Output the (x, y) coordinate of the center of the cell containing the given text.  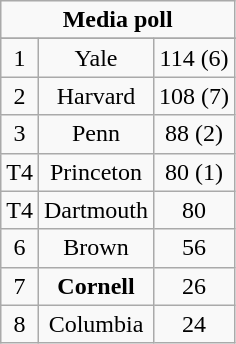
Harvard (96, 96)
114 (6) (194, 58)
56 (194, 248)
Columbia (96, 324)
6 (20, 248)
Dartmouth (96, 210)
Brown (96, 248)
Yale (96, 58)
2 (20, 96)
26 (194, 286)
88 (2) (194, 134)
Media poll (118, 20)
7 (20, 286)
Cornell (96, 286)
80 (1) (194, 172)
Penn (96, 134)
108 (7) (194, 96)
3 (20, 134)
80 (194, 210)
8 (20, 324)
Princeton (96, 172)
24 (194, 324)
1 (20, 58)
